Search for the cell housing the specified text and yield its [x, y] center coordinate. 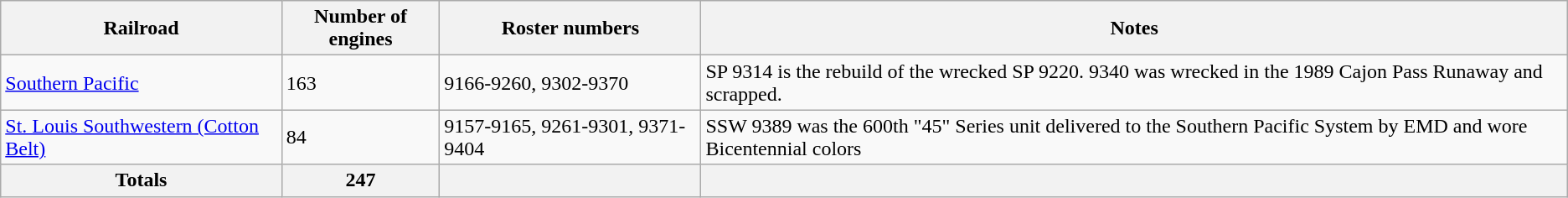
Southern Pacific [142, 82]
163 [360, 82]
SSW 9389 was the 600th "45" Series unit delivered to the Southern Pacific System by EMD and wore Bicentennial colors [1134, 138]
247 [360, 180]
Totals [142, 180]
St. Louis Southwestern (Cotton Belt) [142, 138]
Railroad [142, 29]
Number of engines [360, 29]
Roster numbers [570, 29]
Notes [1134, 29]
84 [360, 138]
SP 9314 is the rebuild of the wrecked SP 9220. 9340 was wrecked in the 1989 Cajon Pass Runaway and scrapped. [1134, 82]
9157-9165, 9261-9301, 9371-9404 [570, 138]
9166-9260, 9302-9370 [570, 82]
